Scan for the cell matching the given text and deliver its (X, Y) coordinate at center. 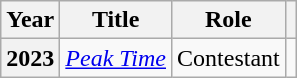
2023 (30, 58)
Peak Time (116, 58)
Role (229, 20)
Title (116, 20)
Contestant (229, 58)
Year (30, 20)
